For the text-containing cell, return its midpoint in (X, Y) coordinate format. 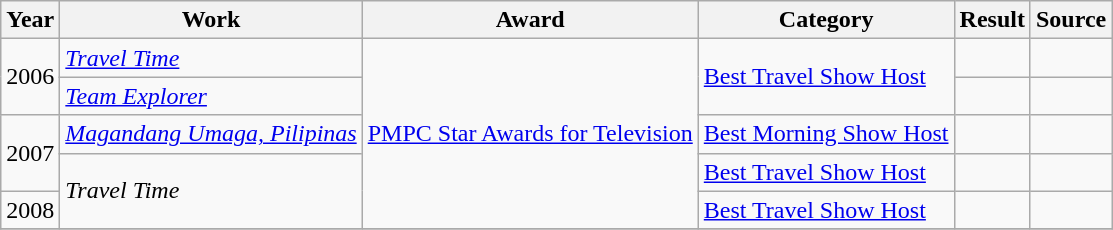
Source (1070, 20)
Work (211, 20)
PMPC Star Awards for Television (530, 134)
Magandang Umaga, Pilipinas (211, 134)
Team Explorer (211, 96)
Category (826, 20)
Best Morning Show Host (826, 134)
Award (530, 20)
Result (992, 20)
2007 (30, 153)
2006 (30, 77)
2008 (30, 210)
Year (30, 20)
